Locate the cell with the specified text and output its [X, Y] center coordinate. 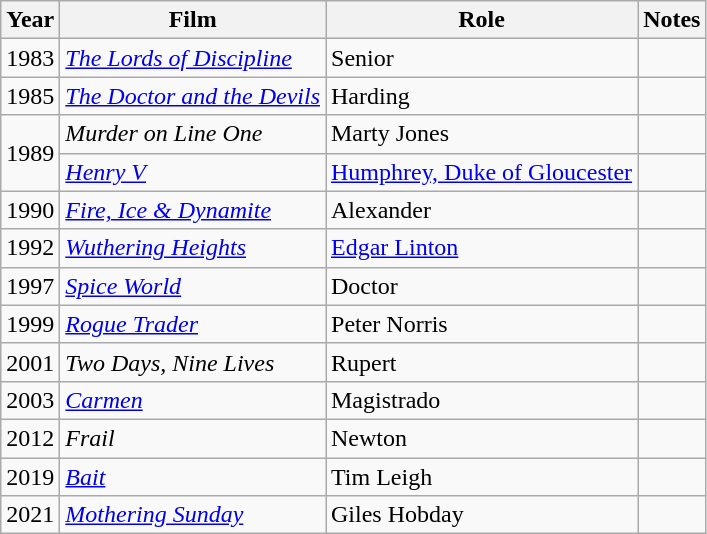
Rupert [482, 362]
Senior [482, 58]
Year [30, 20]
Frail [193, 438]
Bait [193, 477]
Giles Hobday [482, 515]
Henry V [193, 172]
Carmen [193, 400]
Alexander [482, 210]
Doctor [482, 286]
2001 [30, 362]
Spice World [193, 286]
Edgar Linton [482, 248]
1989 [30, 153]
The Doctor and the Devils [193, 96]
Rogue Trader [193, 324]
Magistrado [482, 400]
Murder on Line One [193, 134]
Newton [482, 438]
Harding [482, 96]
The Lords of Discipline [193, 58]
1992 [30, 248]
1983 [30, 58]
Fire, Ice & Dynamite [193, 210]
Wuthering Heights [193, 248]
Two Days, Nine Lives [193, 362]
1985 [30, 96]
Notes [672, 20]
Peter Norris [482, 324]
1999 [30, 324]
1997 [30, 286]
Marty Jones [482, 134]
Role [482, 20]
2021 [30, 515]
2003 [30, 400]
Mothering Sunday [193, 515]
Tim Leigh [482, 477]
Film [193, 20]
2012 [30, 438]
Humphrey, Duke of Gloucester [482, 172]
2019 [30, 477]
1990 [30, 210]
